Detect which cell encompasses the target text, then output its [x, y] center coordinate. 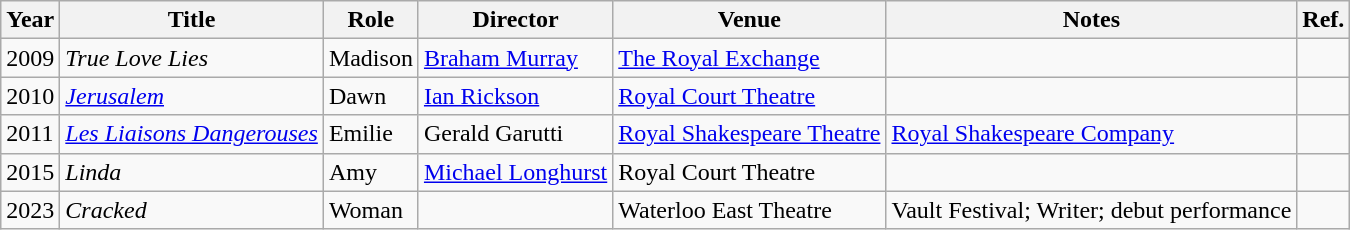
Ian Rickson [515, 96]
Director [515, 20]
Dawn [370, 96]
Cracked [192, 210]
Year [30, 20]
Royal Shakespeare Theatre [750, 134]
Venue [750, 20]
Vault Festival; Writer; debut performance [1092, 210]
Emilie [370, 134]
True Love Lies [192, 58]
Les Liaisons Dangerouses [192, 134]
Role [370, 20]
Madison [370, 58]
2011 [30, 134]
2010 [30, 96]
Braham Murray [515, 58]
Notes [1092, 20]
The Royal Exchange [750, 58]
Gerald Garutti [515, 134]
Title [192, 20]
Linda [192, 172]
Royal Shakespeare Company [1092, 134]
Waterloo East Theatre [750, 210]
Ref. [1324, 20]
Jerusalem [192, 96]
2015 [30, 172]
2023 [30, 210]
Woman [370, 210]
2009 [30, 58]
Michael Longhurst [515, 172]
Amy [370, 172]
